Scan for the cell matching the given text and deliver its (x, y) coordinate at center. 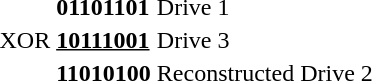
10111001 (104, 40)
